From the cell containing the given text, extract its center point as [X, Y] coordinate. 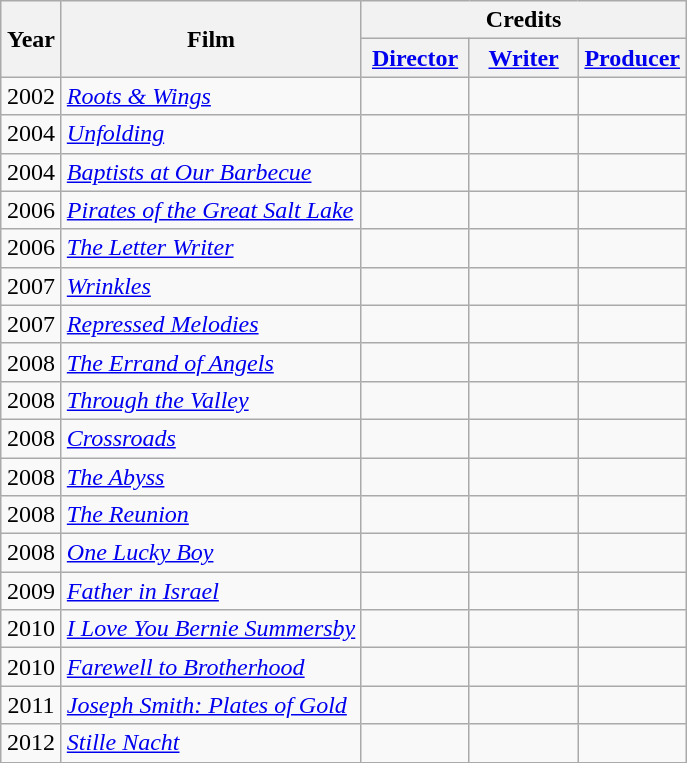
The Letter Writer [210, 248]
Director [416, 58]
Credits [524, 20]
Producer [632, 58]
Farewell to Brotherhood [210, 667]
Crossroads [210, 438]
2002 [32, 96]
Wrinkles [210, 286]
Film [210, 39]
2012 [32, 743]
Pirates of the Great Salt Lake [210, 210]
Father in Israel [210, 591]
Stille Nacht [210, 743]
2011 [32, 705]
Roots & Wings [210, 96]
The Reunion [210, 515]
Joseph Smith: Plates of Gold [210, 705]
The Errand of Angels [210, 362]
One Lucky Boy [210, 553]
Unfolding [210, 134]
Through the Valley [210, 400]
Baptists at Our Barbecue [210, 172]
Year [32, 39]
Writer [524, 58]
The Abyss [210, 477]
2009 [32, 591]
Repressed Melodies [210, 324]
I Love You Bernie Summersby [210, 629]
